Determine the (X, Y) coordinate at the center of the cell enclosing the given text.  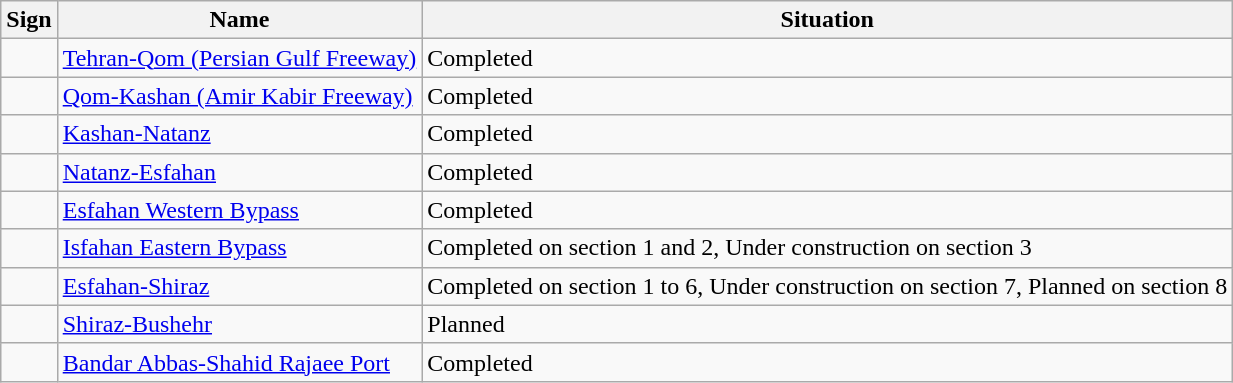
Name (240, 20)
Qom-Kashan (Amir Kabir Freeway) (240, 96)
Planned (828, 324)
Esfahan Western Bypass (240, 210)
Natanz-Esfahan (240, 172)
Kashan-Natanz (240, 134)
Sign (29, 20)
Completed on section 1 to 6, Under construction on section 7, Planned on section 8 (828, 286)
Tehran-Qom (Persian Gulf Freeway) (240, 58)
Isfahan Eastern Bypass (240, 248)
Completed on section 1 and 2, Under construction on section 3 (828, 248)
Esfahan-Shiraz (240, 286)
Bandar Abbas-Shahid Rajaee Port (240, 362)
Shiraz-Bushehr (240, 324)
Situation (828, 20)
